Return (X, Y) of the center of cell containing provided text 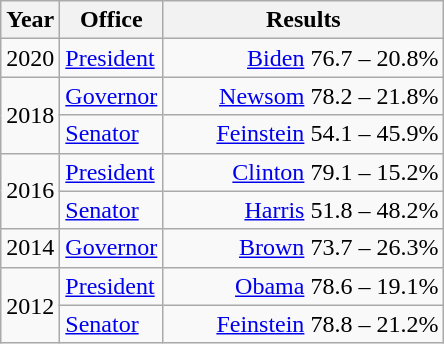
2016 (30, 191)
Office (112, 20)
Clinton 79.1 – 15.2% (304, 172)
Results (304, 20)
Harris 51.8 – 48.2% (304, 210)
Feinstein 78.8 – 21.2% (304, 324)
Biden 76.7 – 20.8% (304, 58)
2014 (30, 248)
2020 (30, 58)
Newsom 78.2 – 21.8% (304, 96)
2018 (30, 115)
Obama 78.6 – 19.1% (304, 286)
2012 (30, 305)
Year (30, 20)
Brown 73.7 – 26.3% (304, 248)
Feinstein 54.1 – 45.9% (304, 134)
